Find where the given text appears and provide that cell's center as [x, y] coordinate. 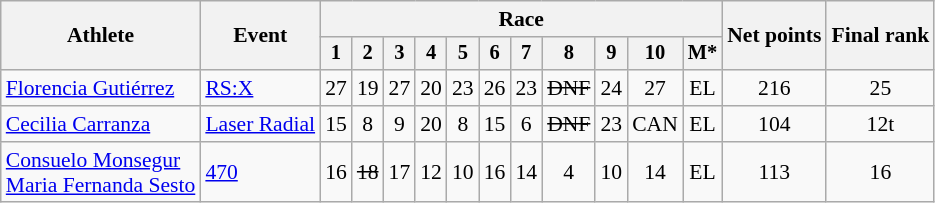
113 [774, 172]
Net points [774, 36]
7 [526, 54]
Florencia Gutiérrez [101, 88]
1 [336, 54]
M* [702, 54]
5 [463, 54]
CAN [655, 124]
12t [880, 124]
Race [521, 19]
Laser Radial [260, 124]
Athlete [101, 36]
12 [431, 172]
25 [880, 88]
Cecilia Carranza [101, 124]
470 [260, 172]
18 [368, 172]
Final rank [880, 36]
216 [774, 88]
26 [495, 88]
24 [611, 88]
17 [400, 172]
19 [368, 88]
RS:X [260, 88]
Consuelo MonsegurMaria Fernanda Sesto [101, 172]
2 [368, 54]
Event [260, 36]
104 [774, 124]
3 [400, 54]
